Locate the cell with the specified text and output its [x, y] center coordinate. 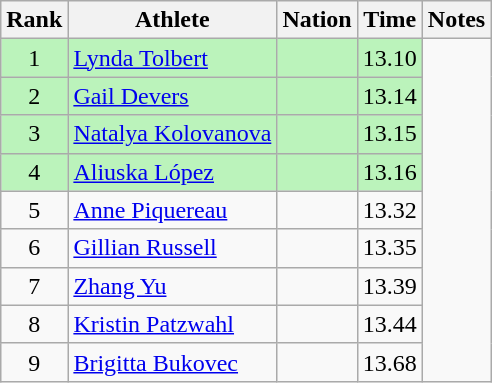
7 [34, 286]
13.10 [390, 58]
6 [34, 248]
13.35 [390, 248]
13.15 [390, 134]
Athlete [172, 20]
Anne Piquereau [172, 210]
3 [34, 134]
Nation [317, 20]
13.44 [390, 324]
Rank [34, 20]
9 [34, 362]
13.14 [390, 96]
2 [34, 96]
Zhang Yu [172, 286]
Natalya Kolovanova [172, 134]
13.39 [390, 286]
Brigitta Bukovec [172, 362]
Gillian Russell [172, 248]
Gail Devers [172, 96]
4 [34, 172]
8 [34, 324]
13.68 [390, 362]
Time [390, 20]
Notes [456, 20]
1 [34, 58]
5 [34, 210]
13.16 [390, 172]
Kristin Patzwahl [172, 324]
Aliuska López [172, 172]
Lynda Tolbert [172, 58]
13.32 [390, 210]
